Pinpoint the cell where the given text exists, returning its [x, y] midpoint coordinate. 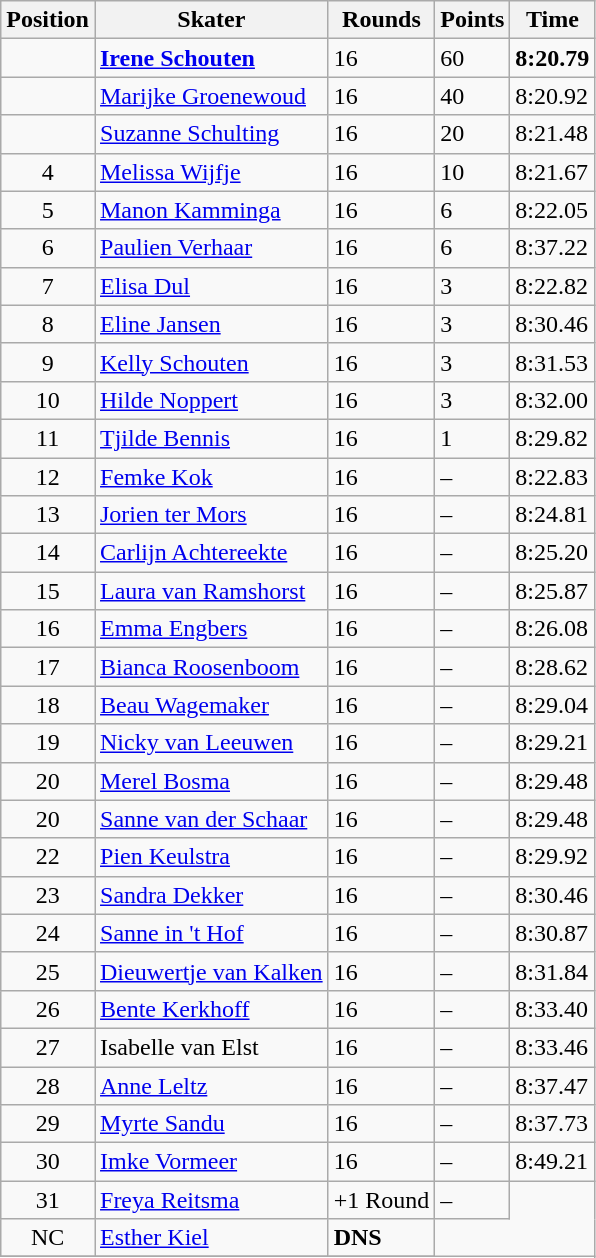
8:28.62 [552, 667]
8:29.82 [552, 438]
8:31.53 [552, 362]
+1 Round [382, 1200]
15 [48, 591]
Time [552, 20]
Laura van Ramshorst [211, 591]
8:25.87 [552, 591]
Carlijn Achtereekte [211, 553]
Bente Kerkhoff [211, 1009]
11 [48, 438]
Paulien Verhaar [211, 248]
Freya Reitsma [211, 1200]
Elisa Dul [211, 286]
Sandra Dekker [211, 895]
Pien Keulstra [211, 857]
Manon Kamminga [211, 210]
Position [48, 20]
Imke Vormeer [211, 1162]
Points [472, 20]
8 [48, 324]
7 [48, 286]
9 [48, 362]
1 [472, 438]
Eline Jansen [211, 324]
NC [48, 1238]
Myrte Sandu [211, 1124]
8:37.73 [552, 1124]
8:22.83 [552, 477]
Dieuwertje van Kalken [211, 971]
60 [472, 58]
31 [48, 1200]
8:22.82 [552, 286]
25 [48, 971]
23 [48, 895]
8:20.92 [552, 96]
Merel Bosma [211, 781]
14 [48, 553]
8:29.04 [552, 705]
8:24.81 [552, 515]
Irene Schouten [211, 58]
8:37.47 [552, 1085]
8:29.92 [552, 857]
Jorien ter Mors [211, 515]
4 [48, 172]
8:37.22 [552, 248]
26 [48, 1009]
18 [48, 705]
Marijke Groenewoud [211, 96]
Kelly Schouten [211, 362]
Suzanne Schulting [211, 134]
Isabelle van Elst [211, 1047]
Melissa Wijfje [211, 172]
8:29.21 [552, 743]
Emma Engbers [211, 629]
8:32.00 [552, 400]
Nicky van Leeuwen [211, 743]
8:33.46 [552, 1047]
Beau Wagemaker [211, 705]
Sanne van der Schaar [211, 819]
17 [48, 667]
Bianca Roosenboom [211, 667]
22 [48, 857]
8:22.05 [552, 210]
13 [48, 515]
30 [48, 1162]
Femke Kok [211, 477]
Esther Kiel [211, 1238]
28 [48, 1085]
8:21.67 [552, 172]
Anne Leltz [211, 1085]
Tjilde Bennis [211, 438]
8:33.40 [552, 1009]
Hilde Noppert [211, 400]
8:25.20 [552, 553]
DNS [382, 1238]
40 [472, 96]
8:20.79 [552, 58]
8:31.84 [552, 971]
Sanne in 't Hof [211, 933]
8:21.48 [552, 134]
12 [48, 477]
8:30.87 [552, 933]
8:49.21 [552, 1162]
Skater [211, 20]
29 [48, 1124]
8:26.08 [552, 629]
19 [48, 743]
Rounds [382, 20]
27 [48, 1047]
24 [48, 933]
5 [48, 210]
